Determine the (x, y) coordinate at the center of the cell enclosing the given text.  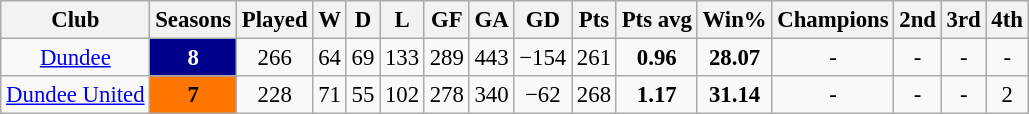
Dundee (76, 58)
D (362, 20)
1.17 (656, 95)
69 (362, 58)
266 (274, 58)
133 (402, 58)
−62 (543, 95)
Played (274, 20)
GA (492, 20)
Champions (833, 20)
28.07 (734, 58)
L (402, 20)
Seasons (194, 20)
Pts (594, 20)
0.96 (656, 58)
W (330, 20)
8 (194, 58)
278 (446, 95)
55 (362, 95)
443 (492, 58)
GD (543, 20)
7 (194, 95)
228 (274, 95)
340 (492, 95)
3rd (964, 20)
31.14 (734, 95)
2 (1007, 95)
64 (330, 58)
102 (402, 95)
268 (594, 95)
Dundee United (76, 95)
289 (446, 58)
Win% (734, 20)
−154 (543, 58)
71 (330, 95)
2nd (918, 20)
Pts avg (656, 20)
Club (76, 20)
261 (594, 58)
4th (1007, 20)
GF (446, 20)
